Detect which cell encompasses the target text, then output its (x, y) center coordinate. 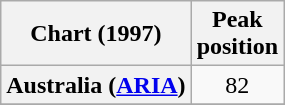
82 (237, 85)
Chart (1997) (96, 34)
Peakposition (237, 34)
Australia (ARIA) (96, 85)
